Capture the cell that displays the provided text and extract its (x, y) central coordinate. 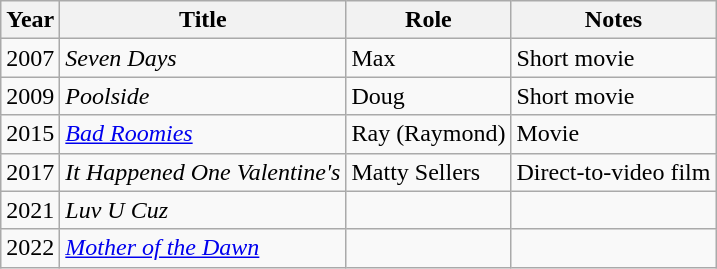
Notes (614, 20)
It Happened One Valentine's (203, 172)
Mother of the Dawn (203, 248)
Ray (Raymond) (428, 134)
2021 (30, 210)
2007 (30, 58)
Title (203, 20)
2015 (30, 134)
Year (30, 20)
Movie (614, 134)
Max (428, 58)
Luv U Cuz (203, 210)
2022 (30, 248)
2017 (30, 172)
Bad Roomies (203, 134)
Matty Sellers (428, 172)
Poolside (203, 96)
Doug (428, 96)
2009 (30, 96)
Role (428, 20)
Seven Days (203, 58)
Direct-to-video film (614, 172)
